Search for the cell housing the specified text and yield its [X, Y] center coordinate. 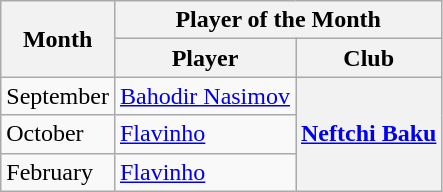
Player of the Month [278, 20]
Bahodir Nasimov [204, 96]
Month [58, 39]
September [58, 96]
Neftchi Baku [369, 134]
February [58, 172]
Club [369, 58]
Player [204, 58]
October [58, 134]
